Detect which cell encompasses the target text, then output its (X, Y) center coordinate. 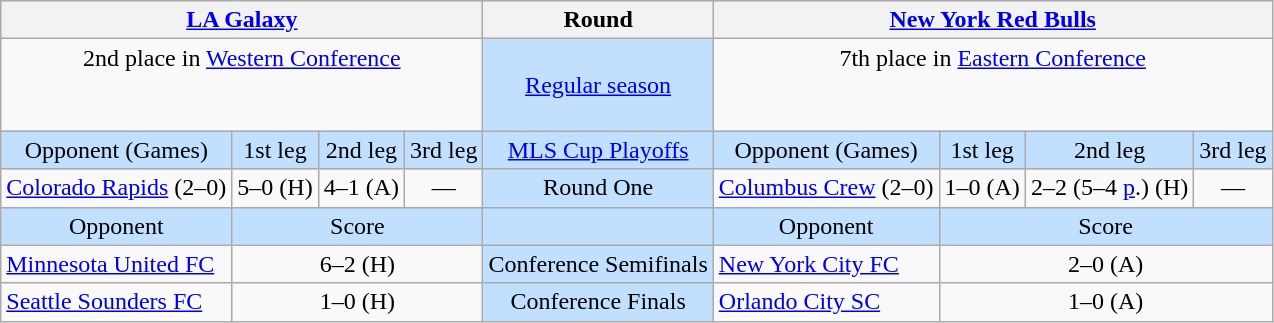
Columbus Crew (2–0) (826, 188)
2–2 (5–4 p.) (H) (1109, 188)
New York City FC (826, 264)
7th place in Eastern Conference (992, 85)
MLS Cup Playoffs (598, 150)
LA Galaxy (242, 20)
New York Red Bulls (992, 20)
Round One (598, 188)
Orlando City SC (826, 302)
Minnesota United FC (116, 264)
Regular season (598, 85)
5–0 (H) (275, 188)
6–2 (H) (358, 264)
2–0 (A) (1106, 264)
Colorado Rapids (2–0) (116, 188)
Seattle Sounders FC (116, 302)
Conference Semifinals (598, 264)
Round (598, 20)
2nd place in Western Conference (242, 85)
4–1 (A) (361, 188)
Conference Finals (598, 302)
1–0 (H) (358, 302)
